Scan for the cell matching the given text and deliver its (x, y) coordinate at center. 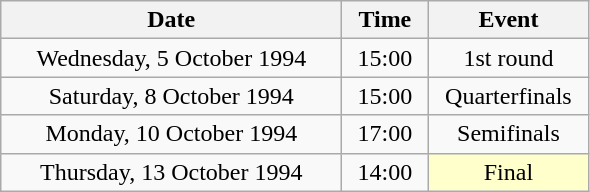
Time (385, 20)
14:00 (385, 172)
Wednesday, 5 October 1994 (172, 58)
Saturday, 8 October 1994 (172, 96)
Semifinals (508, 134)
Event (508, 20)
Thursday, 13 October 1994 (172, 172)
Date (172, 20)
Quarterfinals (508, 96)
1st round (508, 58)
Monday, 10 October 1994 (172, 134)
17:00 (385, 134)
Final (508, 172)
